Detect which cell encompasses the target text, then output its [X, Y] center coordinate. 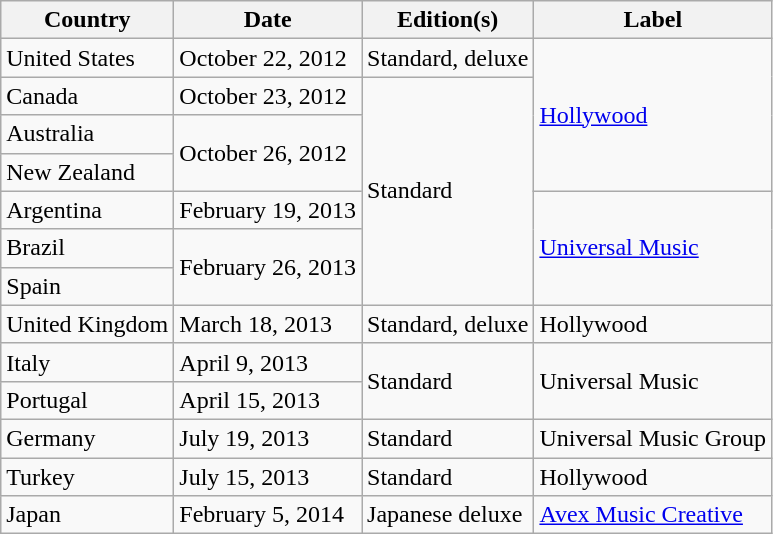
Argentina [88, 210]
March 18, 2013 [268, 324]
Germany [88, 438]
Spain [88, 286]
Universal Music Group [653, 438]
April 15, 2013 [268, 400]
Portugal [88, 400]
Japan [88, 515]
Australia [88, 134]
Brazil [88, 248]
United Kingdom [88, 324]
Label [653, 20]
New Zealand [88, 172]
United States [88, 58]
February 19, 2013 [268, 210]
October 23, 2012 [268, 96]
February 5, 2014 [268, 515]
February 26, 2013 [268, 267]
Edition(s) [448, 20]
April 9, 2013 [268, 362]
Avex Music Creative [653, 515]
October 22, 2012 [268, 58]
July 15, 2013 [268, 477]
July 19, 2013 [268, 438]
Date [268, 20]
Japanese deluxe [448, 515]
Country [88, 20]
October 26, 2012 [268, 153]
Canada [88, 96]
Italy [88, 362]
Turkey [88, 477]
